Locate the cell with the specified text and output its [x, y] center coordinate. 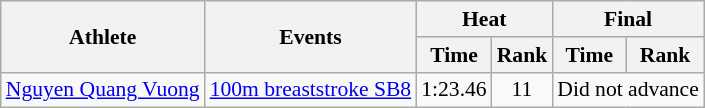
Final [628, 19]
1:23.46 [454, 90]
100m breaststroke SB8 [311, 90]
Nguyen Quang Vuong [103, 90]
Events [311, 36]
Heat [484, 19]
11 [522, 90]
Did not advance [628, 90]
Athlete [103, 36]
